Search for the cell housing the specified text and yield its [x, y] center coordinate. 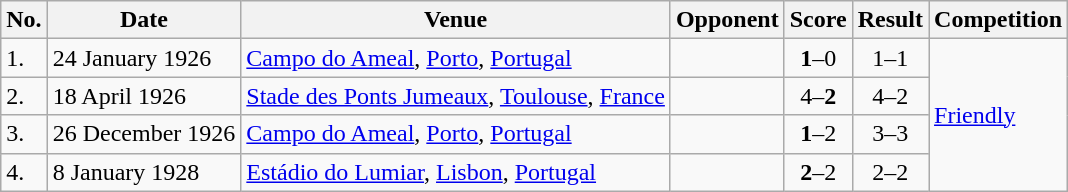
26 December 1926 [144, 134]
Venue [456, 20]
Date [144, 20]
Score [818, 20]
18 April 1926 [144, 96]
1. [24, 58]
1–0 [818, 58]
2. [24, 96]
3–3 [890, 134]
Opponent [727, 20]
8 January 1928 [144, 172]
1–2 [818, 134]
4. [24, 172]
Stade des Ponts Jumeaux, Toulouse, France [456, 96]
Estádio do Lumiar, Lisbon, Portugal [456, 172]
3. [24, 134]
No. [24, 20]
Result [890, 20]
Competition [998, 20]
1–1 [890, 58]
24 January 1926 [144, 58]
Friendly [998, 115]
